Determine the (X, Y) coordinate at the center of the cell enclosing the given text.  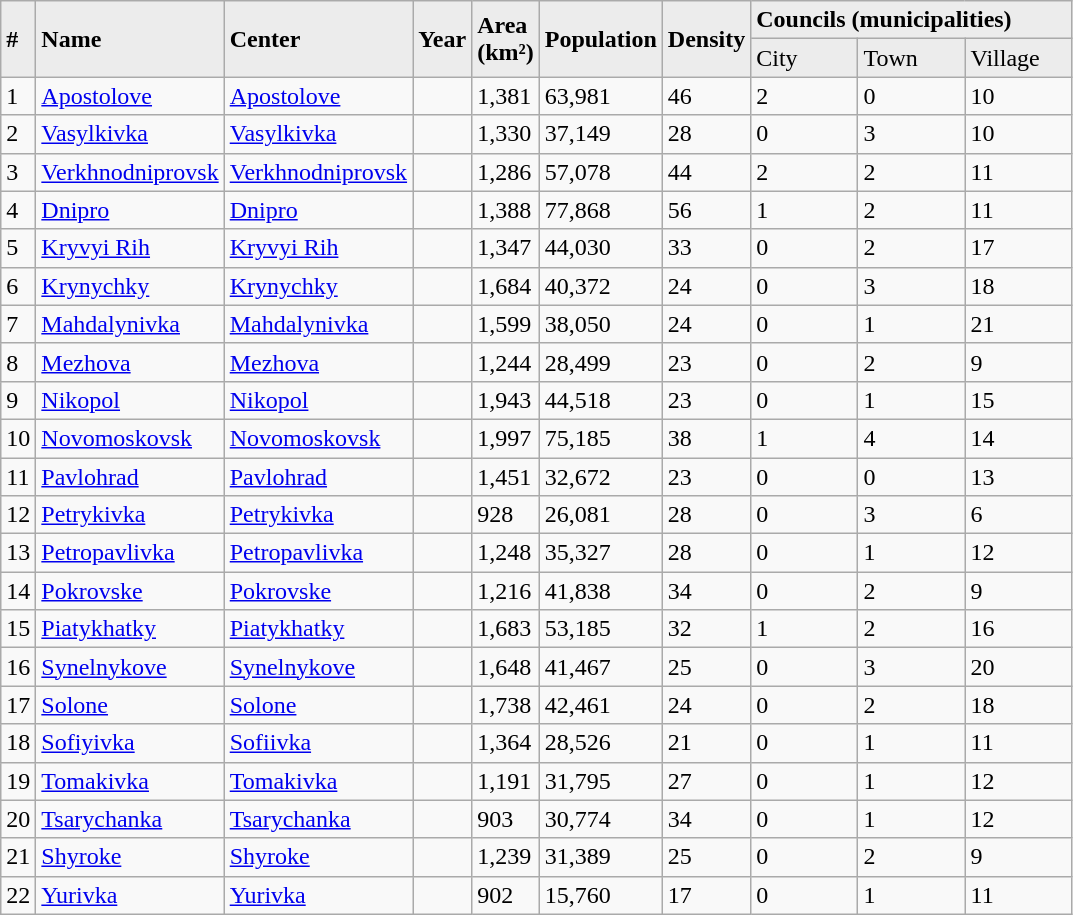
Area(km²) (506, 39)
53,185 (600, 629)
City (804, 58)
1,684 (506, 286)
44,518 (600, 400)
Sofiivka (318, 743)
46 (706, 96)
Density (706, 39)
1,244 (506, 362)
1,364 (506, 743)
31,795 (600, 781)
22 (18, 895)
15,760 (600, 895)
1,388 (506, 210)
1,330 (506, 134)
44,030 (600, 248)
75,185 (600, 438)
44 (706, 172)
38 (706, 438)
1,943 (506, 400)
41,838 (600, 591)
1,286 (506, 172)
35,327 (600, 553)
42,461 (600, 705)
33 (706, 248)
41,467 (600, 667)
1,347 (506, 248)
77,868 (600, 210)
Village (1018, 58)
28,499 (600, 362)
1,738 (506, 705)
# (18, 39)
31,389 (600, 857)
1,599 (506, 324)
27 (706, 781)
1,648 (506, 667)
903 (506, 819)
1,381 (506, 96)
56 (706, 210)
Population (600, 39)
32,672 (600, 477)
40,372 (600, 286)
26,081 (600, 515)
902 (506, 895)
57,078 (600, 172)
5 (18, 248)
38,050 (600, 324)
1,216 (506, 591)
37,149 (600, 134)
1,248 (506, 553)
928 (506, 515)
19 (18, 781)
Town (912, 58)
30,774 (600, 819)
1,191 (506, 781)
1,239 (506, 857)
7 (18, 324)
28,526 (600, 743)
1,451 (506, 477)
1,683 (506, 629)
Name (130, 39)
1,997 (506, 438)
Sofiyivka (130, 743)
8 (18, 362)
63,981 (600, 96)
Councils (municipalities) (912, 20)
Year (442, 39)
Center (318, 39)
32 (706, 629)
